Find where the given text appears and provide that cell's center as (x, y) coordinate. 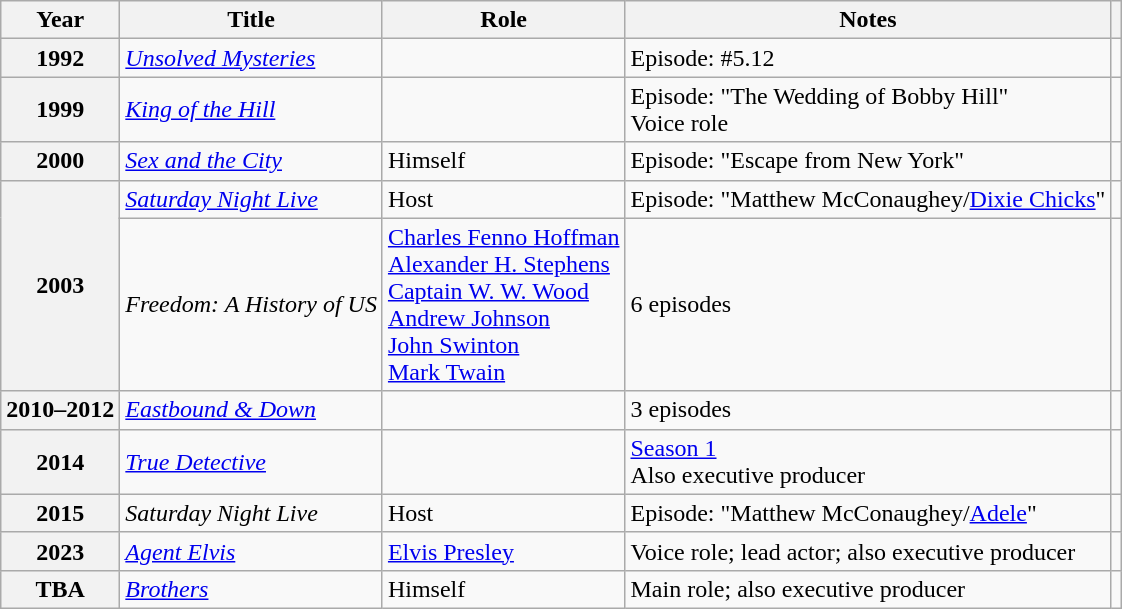
Eastbound & Down (252, 410)
Agent Elvis (252, 551)
Episode: "Matthew McConaughey/Dixie Chicks" (868, 199)
2023 (60, 551)
3 episodes (868, 410)
King of the Hill (252, 110)
2014 (60, 462)
Sex and the City (252, 161)
Year (60, 20)
Season 1Also executive producer (868, 462)
Episode: #5.12 (868, 58)
Title (252, 20)
1999 (60, 110)
Freedom: A History of US (252, 304)
2010–2012 (60, 410)
2000 (60, 161)
1992 (60, 58)
6 episodes (868, 304)
True Detective (252, 462)
2003 (60, 286)
Voice role; lead actor; also executive producer (868, 551)
Notes (868, 20)
2015 (60, 513)
Episode: "Matthew McConaughey/Adele" (868, 513)
Role (504, 20)
Charles Fenno HoffmanAlexander H. StephensCaptain W. W. WoodAndrew JohnsonJohn SwintonMark Twain (504, 304)
Elvis Presley (504, 551)
Episode: "The Wedding of Bobby Hill"Voice role (868, 110)
Unsolved Mysteries (252, 58)
Episode: "Escape from New York" (868, 161)
TBA (60, 589)
Brothers (252, 589)
Main role; also executive producer (868, 589)
